Search for the cell housing the specified text and yield its [X, Y] center coordinate. 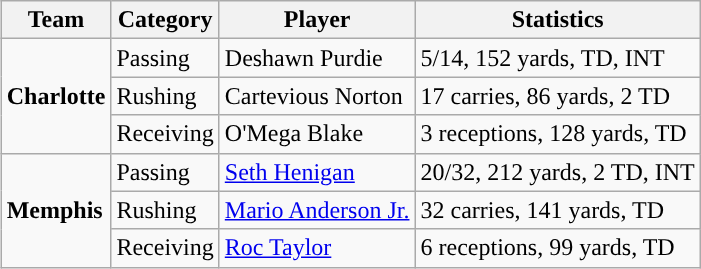
Category [165, 20]
Deshawn Purdie [317, 58]
Mario Anderson Jr. [317, 210]
6 receptions, 99 yards, TD [558, 248]
Charlotte [56, 96]
Statistics [558, 20]
Seth Henigan [317, 172]
20/32, 212 yards, 2 TD, INT [558, 172]
Cartevious Norton [317, 96]
5/14, 152 yards, TD, INT [558, 58]
O'Mega Blake [317, 134]
3 receptions, 128 yards, TD [558, 134]
Memphis [56, 210]
17 carries, 86 yards, 2 TD [558, 96]
Roc Taylor [317, 248]
Player [317, 20]
32 carries, 141 yards, TD [558, 210]
Team [56, 20]
